Return (X, Y) of the center of cell containing provided text 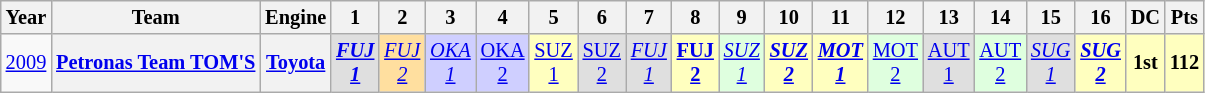
5 (553, 17)
SUG1 (1050, 63)
Petronas Team TOM'S (156, 63)
AUT1 (949, 63)
8 (696, 17)
1 (355, 17)
OKA2 (503, 63)
OKA1 (450, 63)
2009 (26, 63)
10 (789, 17)
AUT2 (1000, 63)
112 (1184, 63)
DC (1146, 17)
Toyota (296, 63)
MOT2 (896, 63)
MOT1 (840, 63)
13 (949, 17)
Year (26, 17)
SUG2 (1100, 63)
12 (896, 17)
11 (840, 17)
7 (649, 17)
9 (742, 17)
4 (503, 17)
15 (1050, 17)
Engine (296, 17)
14 (1000, 17)
1st (1146, 63)
3 (450, 17)
Pts (1184, 17)
6 (602, 17)
16 (1100, 17)
2 (402, 17)
Team (156, 17)
